Return (x, y) of the center of cell containing provided text 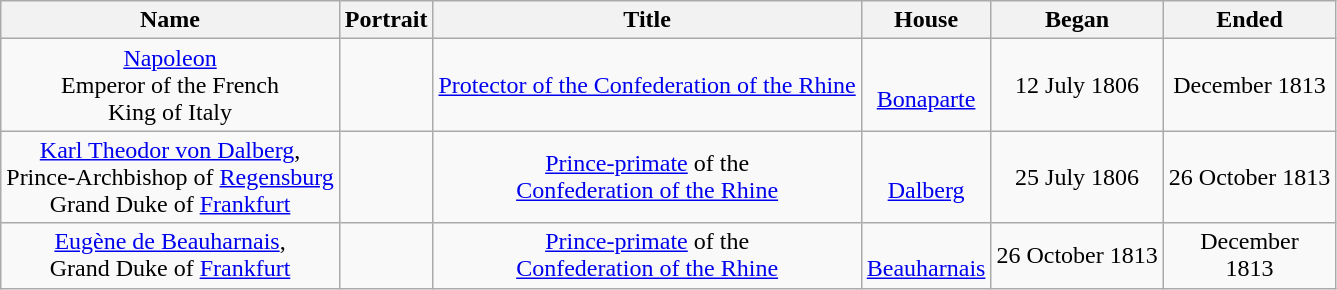
House (926, 20)
25 July 1806 (1077, 177)
Dalberg (926, 177)
Ended (1249, 20)
Began (1077, 20)
December 1813 (1249, 85)
Eugène de Beauharnais,Grand Duke of Frankfurt (170, 256)
Protector of the Confederation of the Rhine (647, 85)
Portrait (386, 20)
Beauharnais (926, 256)
Name (170, 20)
NapoleonEmperor of the FrenchKing of Italy (170, 85)
12 July 1806 (1077, 85)
Title (647, 20)
Bonaparte (926, 85)
Karl Theodor von Dalberg,Prince-Archbishop of RegensburgGrand Duke of Frankfurt (170, 177)
December1813 (1249, 256)
